Output the (X, Y) coordinate of the center of the cell containing the given text.  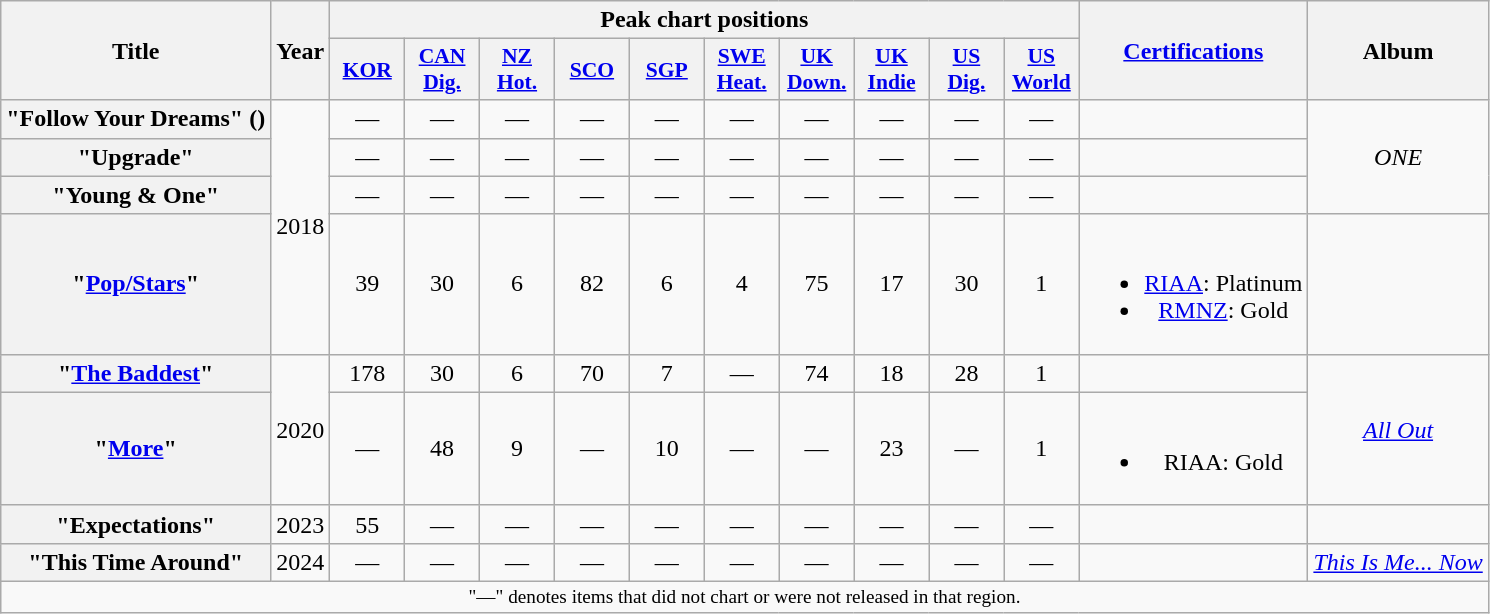
74 (816, 373)
70 (592, 373)
Certifications (1194, 50)
CANDig. (442, 70)
178 (368, 373)
UK Indie (892, 70)
NZHot. (518, 70)
10 (666, 448)
18 (892, 373)
SWEHeat. (742, 70)
28 (966, 373)
2023 (300, 524)
9 (518, 448)
RIAA: PlatinumRMNZ: Gold (1194, 284)
75 (816, 284)
"Pop/Stars" (136, 284)
US World (1042, 70)
Peak chart positions (704, 20)
2020 (300, 430)
KOR (368, 70)
Title (136, 50)
All Out (1398, 430)
"More" (136, 448)
39 (368, 284)
17 (892, 284)
4 (742, 284)
"Follow Your Dreams" () (136, 119)
This Is Me... Now (1398, 562)
"—" denotes items that did not chart or were not released in that region. (745, 597)
23 (892, 448)
SCO (592, 70)
82 (592, 284)
SGP (666, 70)
UKDown. (816, 70)
USDig. (966, 70)
2018 (300, 227)
"Expectations" (136, 524)
48 (442, 448)
RIAA: Gold (1194, 448)
"Young & One" (136, 195)
"Upgrade" (136, 157)
Album (1398, 50)
2024 (300, 562)
Year (300, 50)
55 (368, 524)
ONE (1398, 157)
"This Time Around" (136, 562)
7 (666, 373)
"The Baddest" (136, 373)
